Return [X, Y] of the center of cell containing provided text 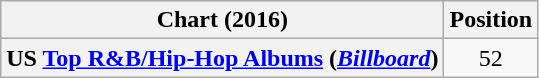
52 [491, 58]
US Top R&B/Hip-Hop Albums (Billboard) [222, 58]
Position [491, 20]
Chart (2016) [222, 20]
